For the text-containing cell, return its midpoint in [X, Y] coordinate format. 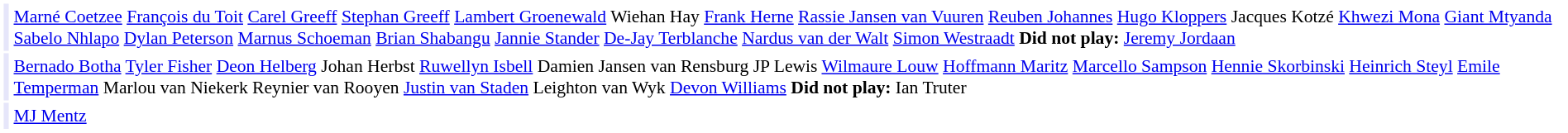
MJ Mentz [788, 116]
